Find where the given text appears and provide that cell's center as [X, Y] coordinate. 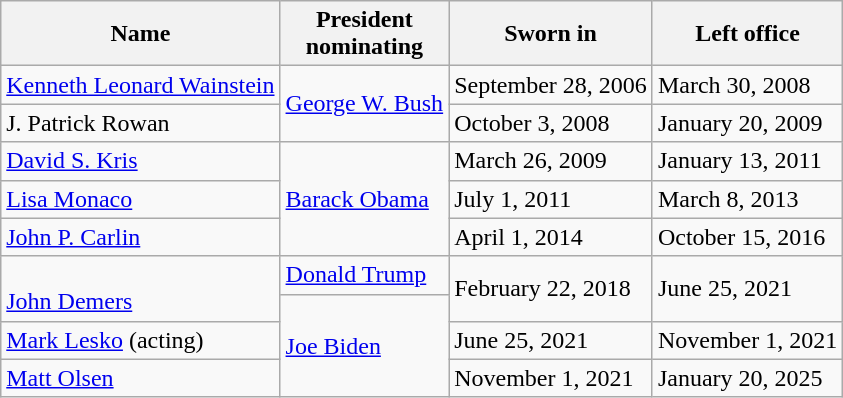
John Demers [140, 288]
Donald Trump [364, 275]
Sworn in [551, 34]
Name [140, 34]
Presidentnominating [364, 34]
April 1, 2014 [551, 237]
January 20, 2025 [747, 378]
January 20, 2009 [747, 123]
July 1, 2011 [551, 199]
February 22, 2018 [551, 288]
March 26, 2009 [551, 161]
Lisa Monaco [140, 199]
March 8, 2013 [747, 199]
J. Patrick Rowan [140, 123]
Joe Biden [364, 346]
January 13, 2011 [747, 161]
George W. Bush [364, 104]
March 30, 2008 [747, 85]
September 28, 2006 [551, 85]
David S. Kris [140, 161]
October 3, 2008 [551, 123]
Matt Olsen [140, 378]
Left office [747, 34]
Kenneth Leonard Wainstein [140, 85]
Barack Obama [364, 199]
October 15, 2016 [747, 237]
Mark Lesko (acting) [140, 340]
John P. Carlin [140, 237]
